Provide the [x, y] coordinate of the cell's center where the given text is located.  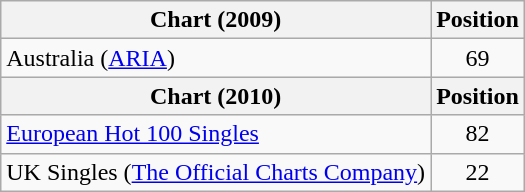
European Hot 100 Singles [216, 134]
Chart (2010) [216, 96]
UK Singles (The Official Charts Company) [216, 172]
Australia (ARIA) [216, 58]
Chart (2009) [216, 20]
82 [478, 134]
22 [478, 172]
69 [478, 58]
